Search for the cell housing the specified text and yield its (x, y) center coordinate. 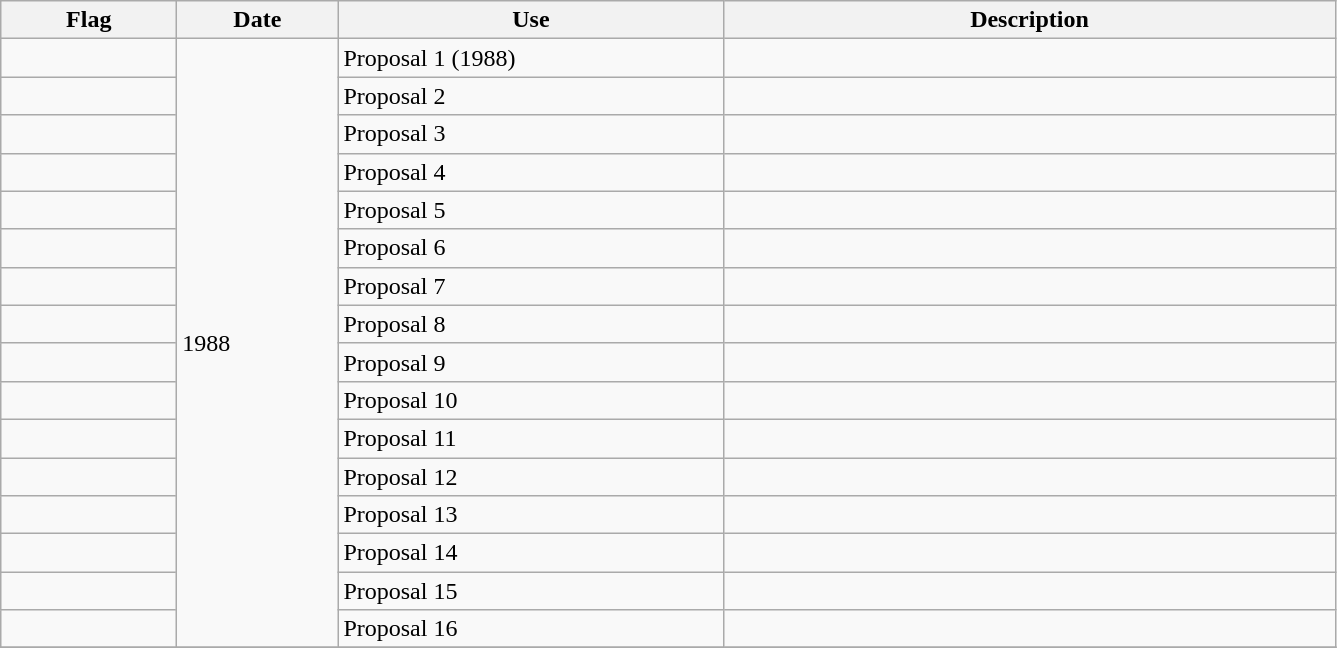
Description (1030, 20)
Proposal 2 (531, 96)
Flag (89, 20)
Proposal 8 (531, 324)
Proposal 9 (531, 362)
Proposal 1 (1988) (531, 58)
Proposal 14 (531, 553)
1988 (258, 344)
Proposal 15 (531, 591)
Proposal 5 (531, 210)
Proposal 4 (531, 172)
Proposal 3 (531, 134)
Proposal 6 (531, 248)
Date (258, 20)
Proposal 10 (531, 400)
Proposal 13 (531, 515)
Proposal 11 (531, 438)
Proposal 12 (531, 477)
Proposal 16 (531, 629)
Use (531, 20)
Proposal 7 (531, 286)
